Extract the (X, Y) coordinate from the center of the cell holding the provided text.  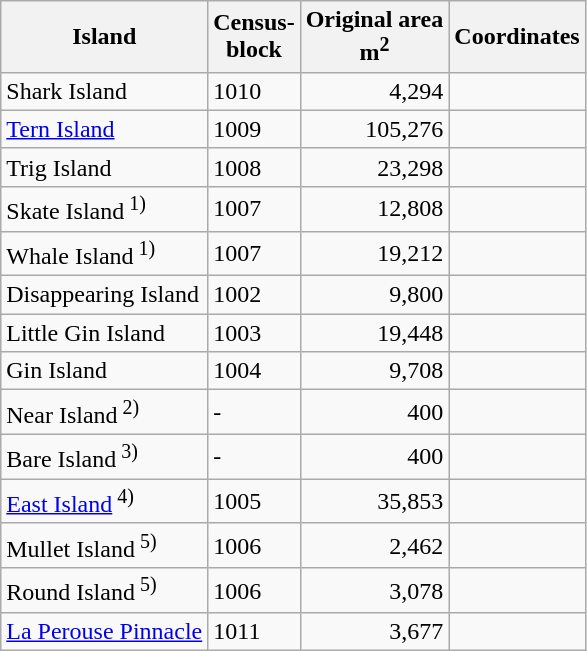
1010 (254, 91)
Tern Island (104, 129)
9,800 (374, 295)
105,276 (374, 129)
35,853 (374, 502)
1003 (254, 333)
1011 (254, 632)
La Perouse Pinnacle (104, 632)
Skate Island 1) (104, 208)
Island (104, 37)
3,677 (374, 632)
1005 (254, 502)
Gin Island (104, 371)
1002 (254, 295)
Near Island 2) (104, 412)
19,448 (374, 333)
Mullet Island 5) (104, 546)
East Island 4) (104, 502)
Round Island 5) (104, 590)
19,212 (374, 254)
1004 (254, 371)
23,298 (374, 167)
3,078 (374, 590)
9,708 (374, 371)
4,294 (374, 91)
Original area m2 (374, 37)
1008 (254, 167)
Shark Island (104, 91)
Disappearing Island (104, 295)
Coordinates (517, 37)
2,462 (374, 546)
1009 (254, 129)
Census-block (254, 37)
Little Gin Island (104, 333)
12,808 (374, 208)
Trig Island (104, 167)
Bare Island 3) (104, 456)
Whale Island 1) (104, 254)
